Capture the cell that displays the provided text and extract its [X, Y] central coordinate. 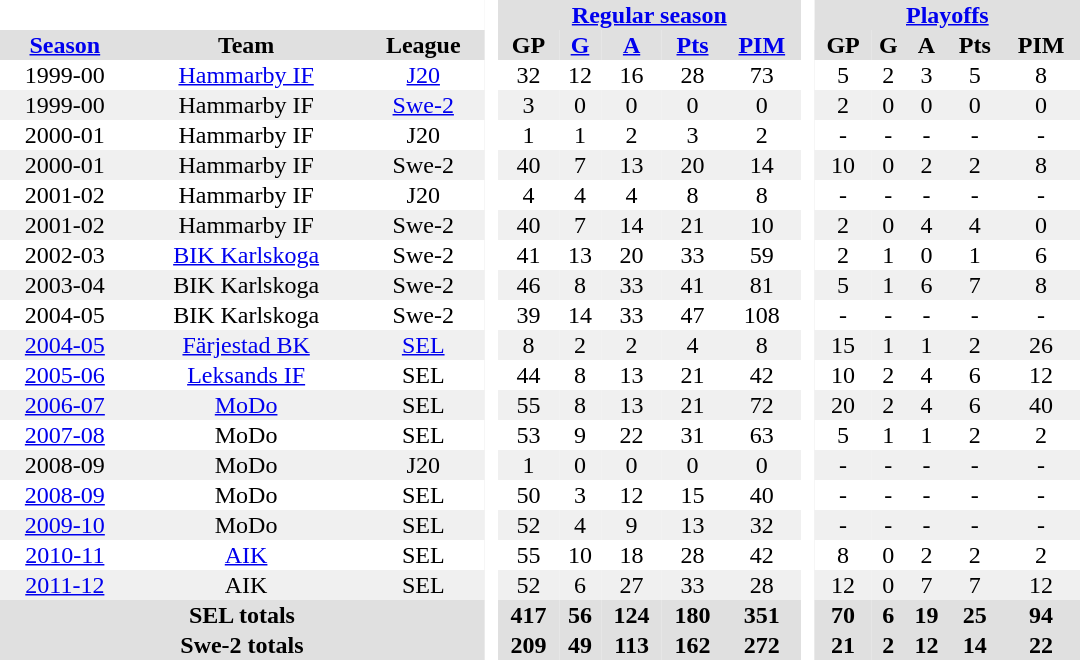
2003-04 [65, 285]
47 [692, 315]
18 [632, 555]
2007-08 [65, 435]
108 [762, 315]
26 [1041, 345]
44 [528, 375]
46 [528, 285]
81 [762, 285]
59 [762, 255]
94 [1041, 615]
2011-12 [65, 585]
180 [692, 615]
39 [528, 315]
Leksands IF [246, 375]
Team [246, 45]
50 [528, 495]
Swe-2 totals [242, 645]
49 [580, 645]
27 [632, 585]
16 [632, 75]
417 [528, 615]
72 [762, 405]
2002-03 [65, 255]
124 [632, 615]
2010-11 [65, 555]
70 [844, 615]
113 [632, 645]
73 [762, 75]
2006-07 [65, 405]
19 [926, 615]
SEL totals [242, 615]
209 [528, 645]
Färjestad BK [246, 345]
Playoffs [948, 15]
2005-06 [65, 375]
272 [762, 645]
162 [692, 645]
Regular season [650, 15]
League [424, 45]
53 [528, 435]
31 [692, 435]
351 [762, 615]
2009-10 [65, 525]
Season [65, 45]
25 [974, 615]
56 [580, 615]
63 [762, 435]
